Provide the (X, Y) coordinate of the cell's center where the given text is located.  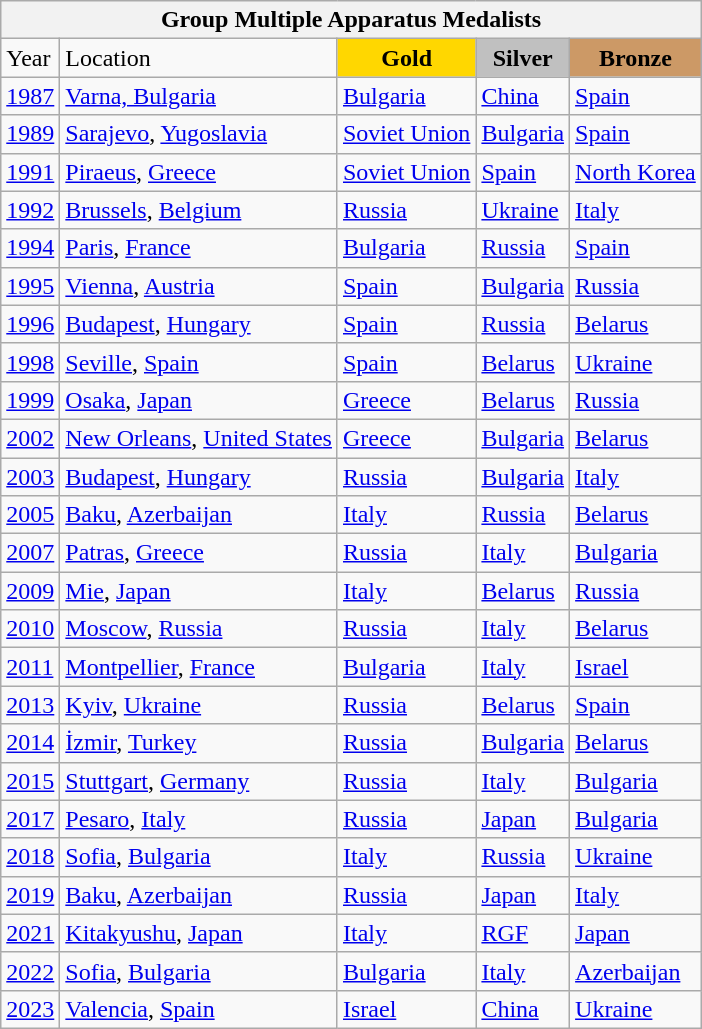
North Korea (636, 172)
2003 (30, 477)
Valencia, Spain (199, 1009)
Bronze (636, 58)
2023 (30, 1009)
Brussels, Belgium (199, 210)
New Orleans, United States (199, 438)
2021 (30, 933)
1989 (30, 134)
Moscow, Russia (199, 629)
Varna, Bulgaria (199, 96)
2018 (30, 857)
Osaka, Japan (199, 400)
1998 (30, 362)
Pesaro, Italy (199, 819)
2015 (30, 781)
2002 (30, 438)
2005 (30, 515)
Montpellier, France (199, 667)
Kitakyushu, Japan (199, 933)
RGF (523, 933)
2009 (30, 591)
Vienna, Austria (199, 286)
Mie, Japan (199, 591)
1994 (30, 248)
Group Multiple Apparatus Medalists (352, 20)
Year (30, 58)
1991 (30, 172)
Paris, France (199, 248)
1987 (30, 96)
2014 (30, 743)
Silver (523, 58)
2019 (30, 895)
1992 (30, 210)
Patras, Greece (199, 553)
1995 (30, 286)
Kyiv, Ukraine (199, 705)
2011 (30, 667)
Sarajevo, Yugoslavia (199, 134)
Seville, Spain (199, 362)
İzmir, Turkey (199, 743)
1996 (30, 324)
Stuttgart, Germany (199, 781)
Piraeus, Greece (199, 172)
Gold (406, 58)
2010 (30, 629)
2017 (30, 819)
1999 (30, 400)
Location (199, 58)
2007 (30, 553)
2022 (30, 971)
Azerbaijan (636, 971)
2013 (30, 705)
